For the text-containing cell, return its midpoint in [X, Y] coordinate format. 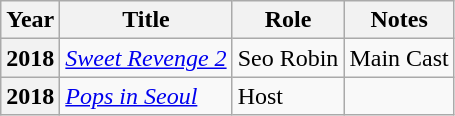
Year [30, 20]
Sweet Revenge 2 [146, 58]
Main Cast [399, 58]
Seo Robin [288, 58]
Pops in Seoul [146, 96]
Role [288, 20]
Title [146, 20]
Host [288, 96]
Notes [399, 20]
